Detect which cell encompasses the target text, then output its [x, y] center coordinate. 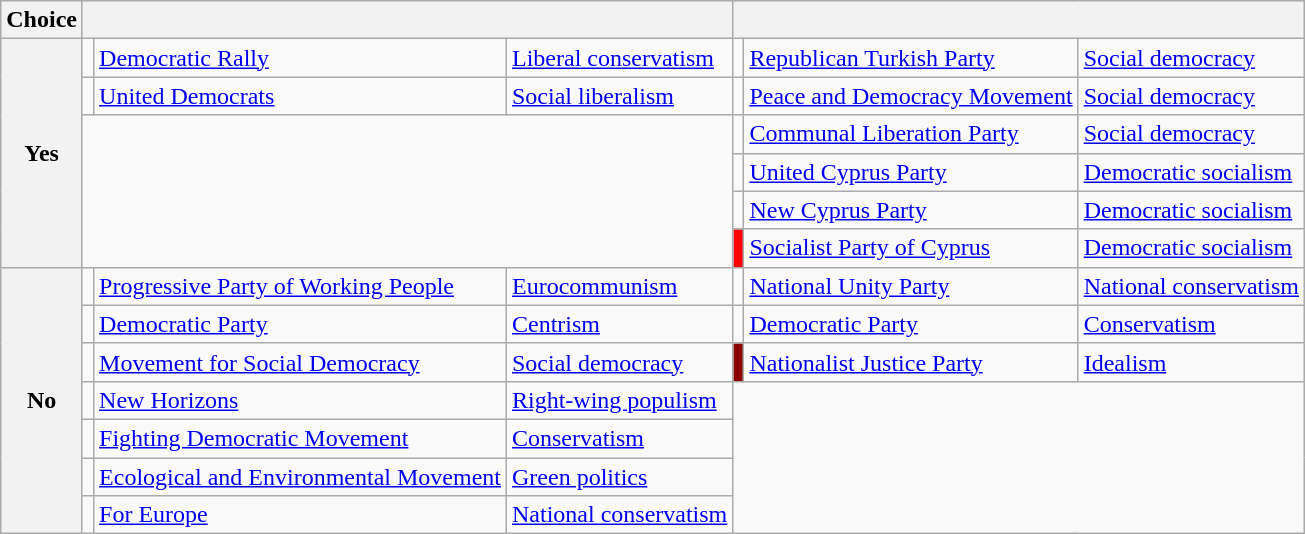
Communal Liberation Party [911, 134]
No [42, 400]
New Horizons [300, 400]
Republican Turkish Party [911, 58]
Centrism [619, 324]
Choice [42, 20]
Socialist Party of Cyprus [911, 248]
Nationalist Justice Party [911, 362]
Yes [42, 153]
Movement for Social Democracy [300, 362]
Right-wing populism [619, 400]
Idealism [1191, 362]
For Europe [300, 515]
United Democrats [300, 96]
Democratic Rally [300, 58]
Progressive Party of Working People [300, 286]
United Cyprus Party [911, 172]
New Cyprus Party [911, 210]
Ecological and Environmental Movement [300, 477]
Social liberalism [619, 96]
Eurocommunism [619, 286]
Peace and Democracy Movement [911, 96]
Fighting Democratic Movement [300, 438]
National Unity Party [911, 286]
Green politics [619, 477]
Liberal conservatism [619, 58]
